Extract the [x, y] coordinate from the center of the cell holding the provided text.  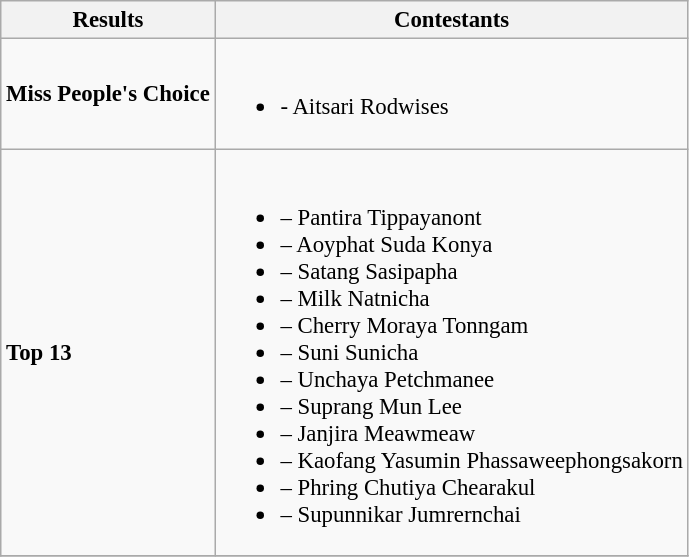
Top 13 [108, 352]
Miss People's Choice [108, 94]
Results [108, 20]
- Aitsari Rodwises [452, 94]
Contestants [452, 20]
